Locate the cell with the specified text and output its [x, y] center coordinate. 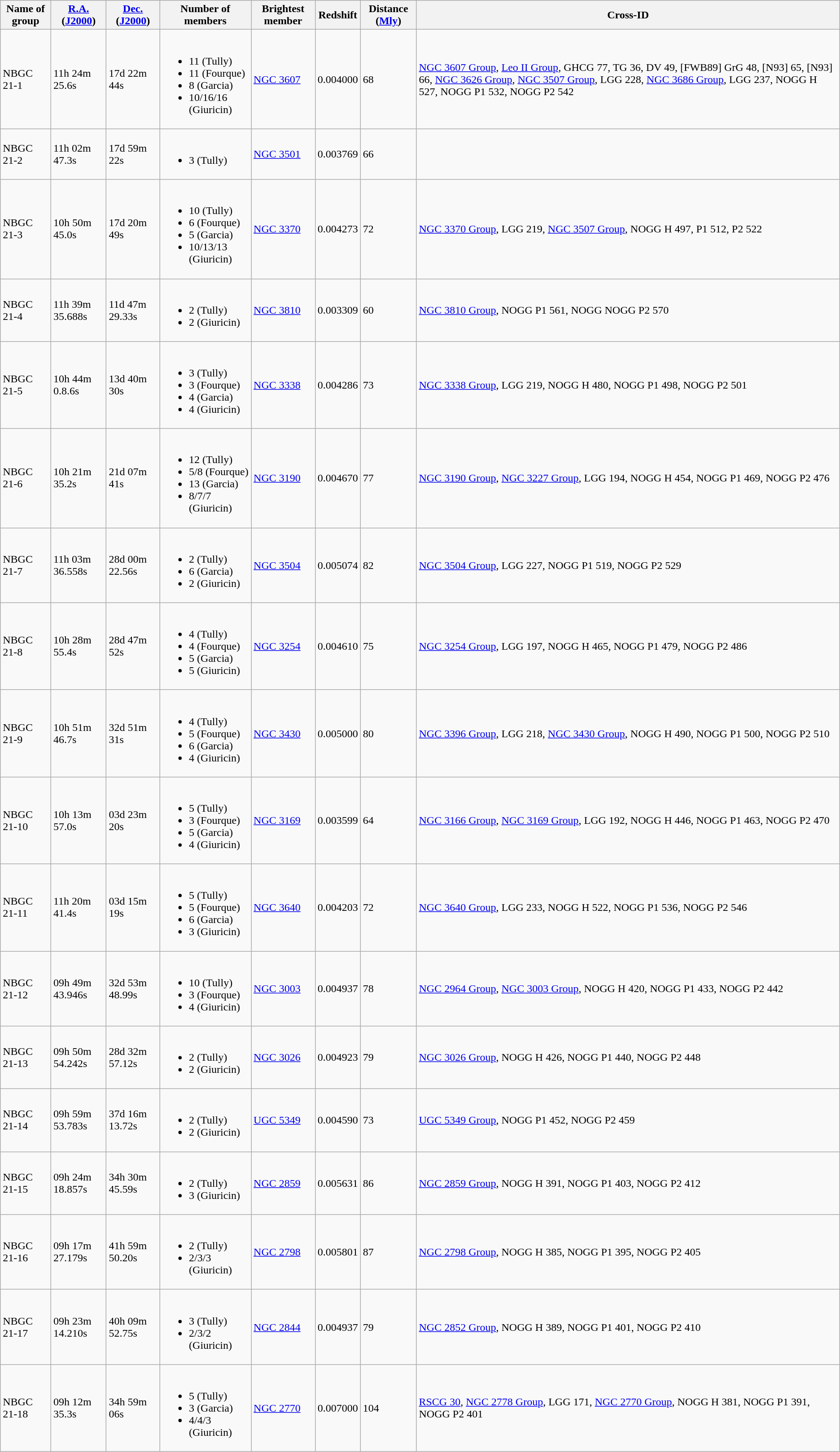
NGC 3396 Group, LGG 218, NGC 3430 Group, NOGG H 490, NOGG P1 500, NOGG P2 510 [628, 733]
78 [389, 989]
NGC 3338 [284, 385]
NGC 2770 [284, 1408]
03d 23m 20s [133, 820]
NBGC 21-15 [26, 1183]
17d 20m 49s [133, 229]
NBGC 21-13 [26, 1058]
10h 50m 45.0s [78, 229]
32d 51m 31s [133, 733]
NGC 2964 Group, NGC 3003 Group, NOGG H 420, NOGG P1 433, NOGG P2 442 [628, 989]
10h 13m 57.0s [78, 820]
NGC 3026 [284, 1058]
NGC 3254 Group, LGG 197, NOGG H 465, NOGG P1 479, NOGG P2 486 [628, 646]
09h 50m 54.242s [78, 1058]
09h 17m 27.179s [78, 1252]
RSCG 30, NGC 2778 Group, LGG 171, NGC 2770 Group, NOGG H 381, NOGG P1 391, NOGG P2 401 [628, 1408]
11d 47m 29.33s [133, 310]
12 (Tully)5/8 (Fourque)13 (Garcia)8/7/7 (Giuricin) [206, 478]
11h 02m 47.3s [78, 154]
21d 07m 41s [133, 478]
NGC 3338 Group, LGG 219, NOGG H 480, NOGG P1 498, NOGG P2 501 [628, 385]
NGC 3003 [284, 989]
28d 32m 57.12s [133, 1058]
87 [389, 1252]
NBGC 21-17 [26, 1327]
10 (Tully)6 (Fourque)5 (Garcia)10/13/13 (Giuricin) [206, 229]
Cross-ID [628, 15]
0.003309 [337, 310]
4 (Tully)4 (Fourque)5 (Garcia)5 (Giuricin) [206, 646]
NBGC 21-18 [26, 1408]
0.004610 [337, 646]
11 (Tully)11 (Fourque)8 (Garcia)10/16/16 (Giuricin) [206, 79]
09h 59m 53.783s [78, 1120]
104 [389, 1408]
NGC 3026 Group, NOGG H 426, NOGG P1 440, NOGG P2 448 [628, 1058]
2 (Tully)3 (Giuricin) [206, 1183]
34h 30m 45.59s [133, 1183]
0.004923 [337, 1058]
80 [389, 733]
NGC 3504 Group, LGG 227, NOGG P1 519, NOGG P2 529 [628, 565]
NBGC 21-2 [26, 154]
4 (Tully)5 (Fourque)6 (Garcia)4 (Giuricin) [206, 733]
NGC 3254 [284, 646]
Distance (Mly) [389, 15]
NGC 2798 Group, NOGG H 385, NOGG P1 395, NOGG P2 405 [628, 1252]
86 [389, 1183]
NBGC 21-14 [26, 1120]
NGC 3370 [284, 229]
NGC 3430 [284, 733]
11h 03m 36.558s [78, 565]
82 [389, 565]
NBGC 21-6 [26, 478]
09h 24m 18.857s [78, 1183]
NGC 3640 Group, LGG 233, NOGG H 522, NOGG P1 536, NOGG P2 546 [628, 907]
41h 59m 50.20s [133, 1252]
66 [389, 154]
NBGC 21-16 [26, 1252]
0.005631 [337, 1183]
68 [389, 79]
0.004670 [337, 478]
75 [389, 646]
NGC 3370 Group, LGG 219, NGC 3507 Group, NOGG H 497, P1 512, P2 522 [628, 229]
UGC 5349 Group, NOGG P1 452, NOGG P2 459 [628, 1120]
0.004590 [337, 1120]
40h 09m 52.75s [133, 1327]
28d 47m 52s [133, 646]
17d 59m 22s [133, 154]
3 (Tully) [206, 154]
09h 49m 43.946s [78, 989]
37d 16m 13.72s [133, 1120]
0.004286 [337, 385]
5 (Tully)5 (Fourque)6 (Garcia)3 (Giuricin) [206, 907]
NGC 3640 [284, 907]
Number of members [206, 15]
77 [389, 478]
10 (Tully)3 (Fourque)4 (Giuricin) [206, 989]
0.003599 [337, 820]
5 (Tully)3 (Garcia)4/4/3 (Giuricin) [206, 1408]
10h 28m 55.4s [78, 646]
Redshift [337, 15]
10h 44m 0.8.6s [78, 385]
2 (Tully)6 (Garcia)2 (Giuricin) [206, 565]
09h 23m 14.210s [78, 1327]
3 (Tully)3 (Fourque)4 (Garcia)4 (Giuricin) [206, 385]
NBGC 21-12 [26, 989]
NGC 3810 Group, NOGG P1 561, NOGG NOGG P2 570 [628, 310]
NBGC 21-7 [26, 565]
NGC 3169 [284, 820]
17d 22m 44s [133, 79]
10h 51m 46.7s [78, 733]
09h 12m 35.3s [78, 1408]
NBGC 21-10 [26, 820]
NBGC 21-5 [26, 385]
NGC 2844 [284, 1327]
NGC 3501 [284, 154]
0.004000 [337, 79]
NBGC 21-9 [26, 733]
0.005801 [337, 1252]
R.A. (J2000) [78, 15]
34h 59m 06s [133, 1408]
NGC 3190 [284, 478]
NGC 2859 Group, NOGG H 391, NOGG P1 403, NOGG P2 412 [628, 1183]
NGC 2798 [284, 1252]
NBGC 21-3 [26, 229]
3 (Tully)2/3/2 (Giuricin) [206, 1327]
Brightest member [284, 15]
Name of group [26, 15]
NGC 3607 [284, 79]
32d 53m 48.99s [133, 989]
NGC 3810 [284, 310]
11h 20m 41.4s [78, 907]
13d 40m 30s [133, 385]
UGC 5349 [284, 1120]
0.004203 [337, 907]
0.005074 [337, 565]
0.003769 [337, 154]
10h 21m 35.2s [78, 478]
NGC 2859 [284, 1183]
NGC 3504 [284, 565]
NGC 3166 Group, NGC 3169 Group, LGG 192, NOGG H 446, NOGG P1 463, NOGG P2 470 [628, 820]
NBGC 21-8 [26, 646]
60 [389, 310]
NGC 2852 Group, NOGG H 389, NOGG P1 401, NOGG P2 410 [628, 1327]
5 (Tully)3 (Fourque)5 (Garcia)4 (Giuricin) [206, 820]
64 [389, 820]
2 (Tully)2/3/3 (Giuricin) [206, 1252]
0.004273 [337, 229]
11h 24m 25.6s [78, 79]
NBGC 21-1 [26, 79]
NBGC 21-4 [26, 310]
11h 39m 35.688s [78, 310]
Dec. (J2000) [133, 15]
0.005000 [337, 733]
0.007000 [337, 1408]
03d 15m 19s [133, 907]
28d 00m 22.56s [133, 565]
NGC 3190 Group, NGC 3227 Group, LGG 194, NOGG H 454, NOGG P1 469, NOGG P2 476 [628, 478]
NBGC 21-11 [26, 907]
